From the cell containing the given text, extract its center point as (x, y) coordinate. 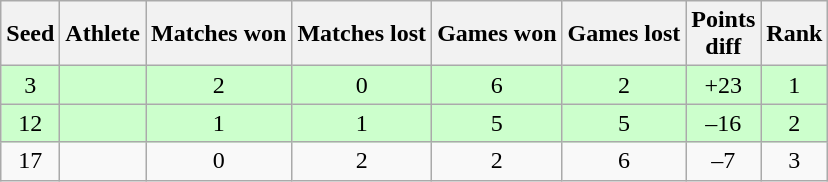
Games won (497, 34)
Matches won (219, 34)
–16 (724, 123)
+23 (724, 85)
17 (30, 161)
Pointsdiff (724, 34)
Games lost (624, 34)
12 (30, 123)
–7 (724, 161)
Athlete (103, 34)
Rank (794, 34)
Matches lost (362, 34)
Seed (30, 34)
